Provide the [x, y] coordinate of the cell's center where the given text is located.  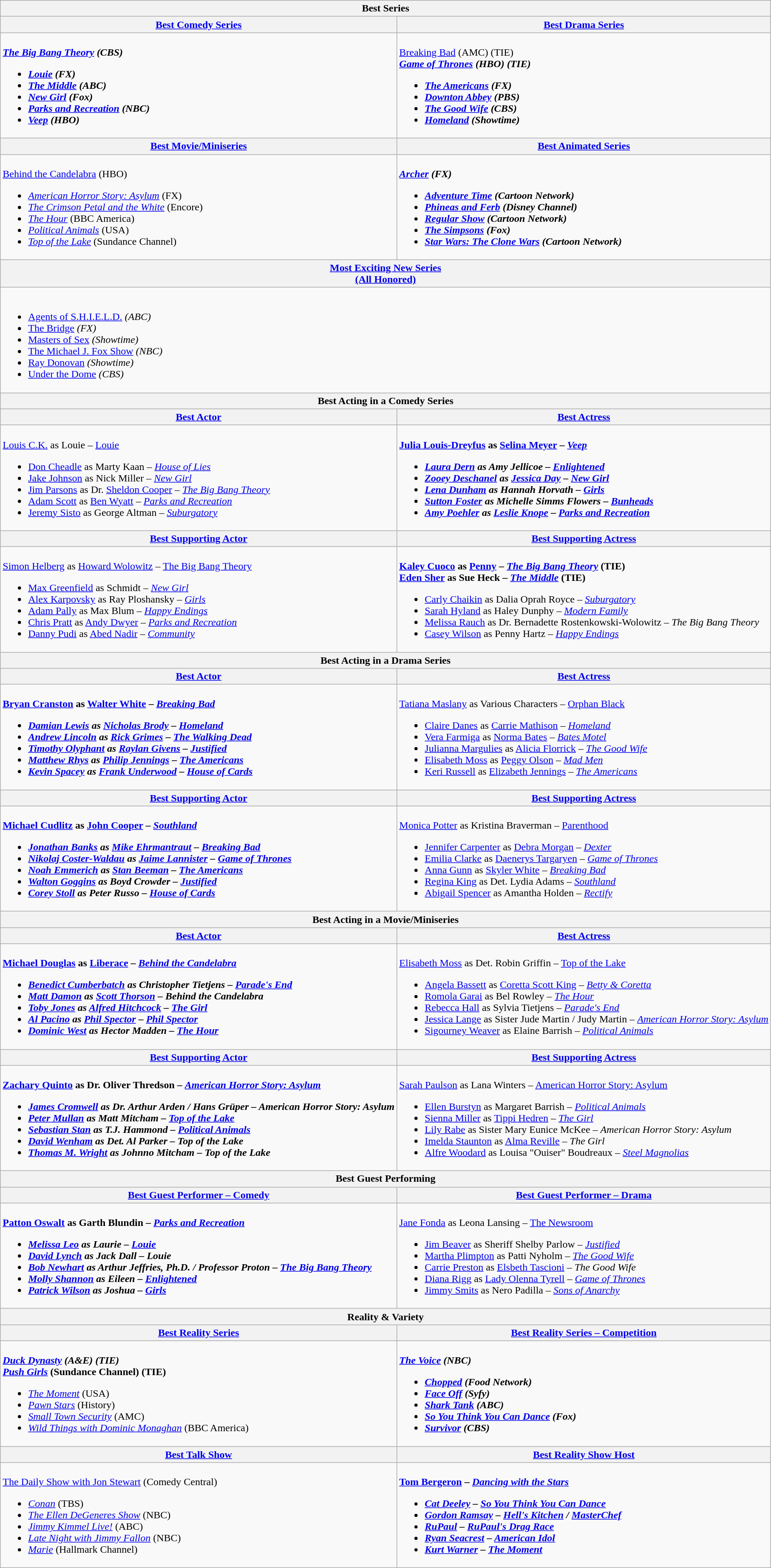
The Big Bang Theory (CBS)Louie (FX)The Middle (ABC)New Girl (Fox)Parks and Recreation (NBC)Veep (HBO) [199, 85]
Best Movie/Miniseries [199, 146]
Best Drama Series [584, 25]
Reality & Variety [386, 1316]
Best Reality Show Host [584, 1455]
Best Series [386, 8]
Best Animated Series [584, 146]
Best Acting in a Movie/Miniseries [386, 920]
Best Talk Show [199, 1455]
Best Reality Series – Competition [584, 1333]
Agents of S.H.I.E.L.D. (ABC)The Bridge (FX)Masters of Sex (Showtime)The Michael J. Fox Show (NBC)Ray Donovan (Showtime)Under the Dome (CBS) [386, 340]
Breaking Bad (AMC) (TIE) Game of Thrones (HBO) (TIE)The Americans (FX)Downton Abbey (PBS)The Good Wife (CBS)Homeland (Showtime) [584, 85]
Best Guest Performer – Drama [584, 1195]
Most Exciting New Series (All Honored) [386, 274]
The Voice (NBC)Chopped (Food Network)Face Off (Syfy)Shark Tank (ABC)So You Think You Can Dance (Fox)Survivor (CBS) [584, 1393]
Best Acting in a Comedy Series [386, 401]
Best Guest Performer – Comedy [199, 1195]
Best Guest Performing [386, 1179]
Best Comedy Series [199, 25]
Best Reality Series [199, 1333]
Best Acting in a Drama Series [386, 660]
